Detect which cell encompasses the target text, then output its [X, Y] center coordinate. 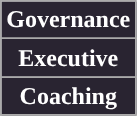
Executive [68, 58]
Governance [68, 20]
Coaching [68, 96]
